For the text-containing cell, return its midpoint in [X, Y] coordinate format. 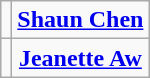
Shaun Chen [80, 20]
Jeanette Aw [80, 58]
